Output the [X, Y] coordinate of the center of the cell containing the given text.  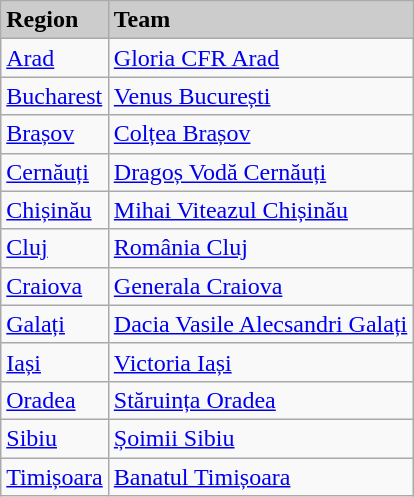
Gloria CFR Arad [260, 58]
România Cluj [260, 248]
Chișinău [55, 210]
Dacia Vasile Alecsandri Galați [260, 324]
Sibiu [55, 438]
Dragoș Vodă Cernăuți [260, 172]
Cernăuți [55, 172]
Oradea [55, 400]
Banatul Timișoara [260, 477]
Cluj [55, 248]
Iași [55, 362]
Generala Craiova [260, 286]
Șoimii Sibiu [260, 438]
Region [55, 20]
Team [260, 20]
Brașov [55, 134]
Mihai Viteazul Chișinău [260, 210]
Craiova [55, 286]
Arad [55, 58]
Bucharest [55, 96]
Timișoara [55, 477]
Colțea Brașov [260, 134]
Venus București [260, 96]
Victoria Iași [260, 362]
Galați [55, 324]
Stăruința Oradea [260, 400]
